Return (X, Y) of the center of cell containing provided text 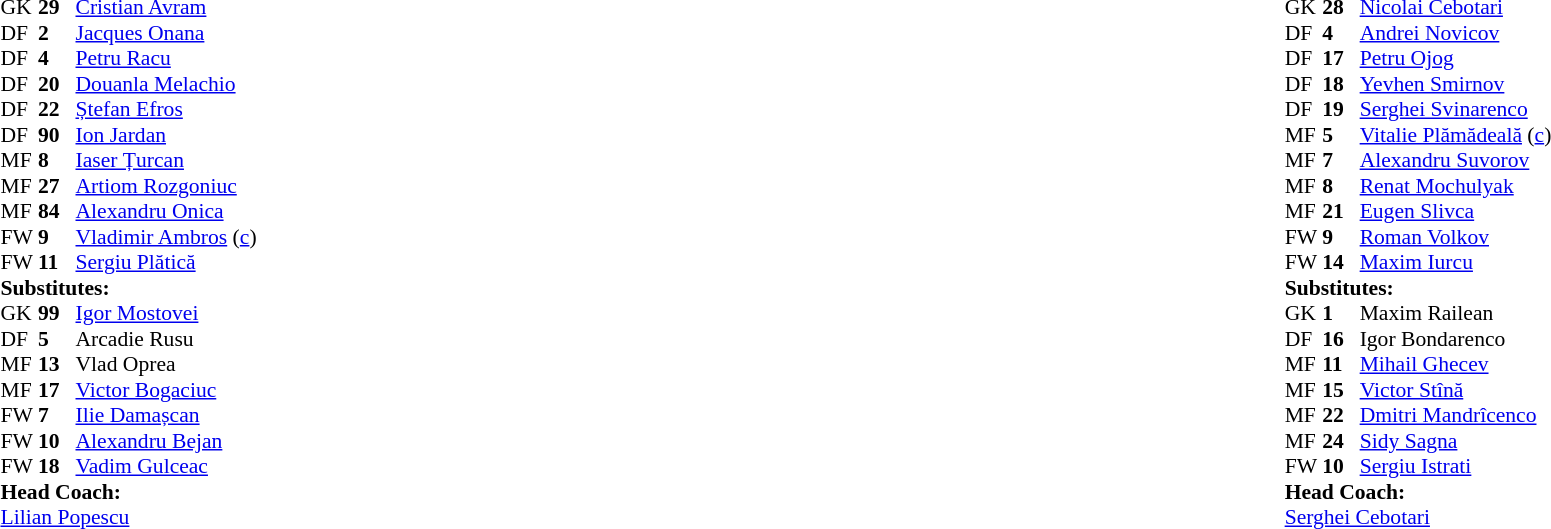
1 (1341, 313)
Alexandru Bejan (166, 441)
21 (1341, 211)
16 (1341, 339)
Victor Bogaciuc (166, 390)
Sergiu Plătică (166, 263)
24 (1341, 441)
2 (57, 33)
Iaser Țurcan (166, 161)
Ilie Damașcan (166, 415)
Igor Mostovei (166, 313)
Substitutes: (128, 288)
13 (57, 365)
Petru Racu (166, 59)
14 (1341, 263)
Artiom Rozgoniuc (166, 186)
84 (57, 211)
Vlad Oprea (166, 365)
15 (1341, 390)
Head Coach: (128, 492)
99 (57, 313)
19 (1341, 109)
Ștefan Efros (166, 109)
20 (57, 84)
Ion Jardan (166, 135)
90 (57, 135)
27 (57, 186)
Arcadie Rusu (166, 339)
Vladimir Ambros (c) (166, 237)
Vadim Gulceac (166, 467)
Alexandru Onica (166, 211)
Douanla Melachio (166, 84)
Jacques Onana (166, 33)
